Provide the (X, Y) coordinate of the cell's center where the given text is located.  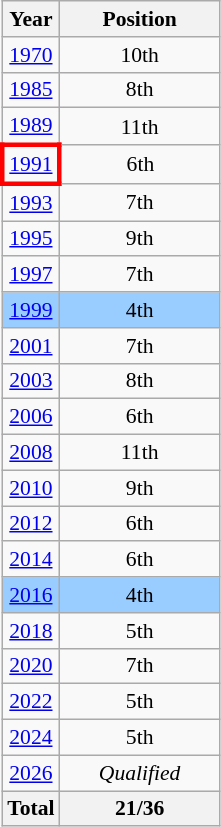
2022 (30, 702)
1989 (30, 126)
1999 (30, 310)
1985 (30, 90)
2003 (30, 381)
2026 (30, 773)
Total (30, 809)
21/36 (140, 809)
1997 (30, 275)
2012 (30, 524)
2016 (30, 595)
2018 (30, 631)
10th (140, 55)
Year (30, 19)
2010 (30, 488)
2001 (30, 346)
2008 (30, 453)
2024 (30, 738)
2006 (30, 417)
1991 (30, 164)
1970 (30, 55)
2014 (30, 560)
2020 (30, 666)
Position (140, 19)
Qualified (140, 773)
1995 (30, 239)
1993 (30, 202)
